Output the [x, y] coordinate of the center of the cell containing the given text.  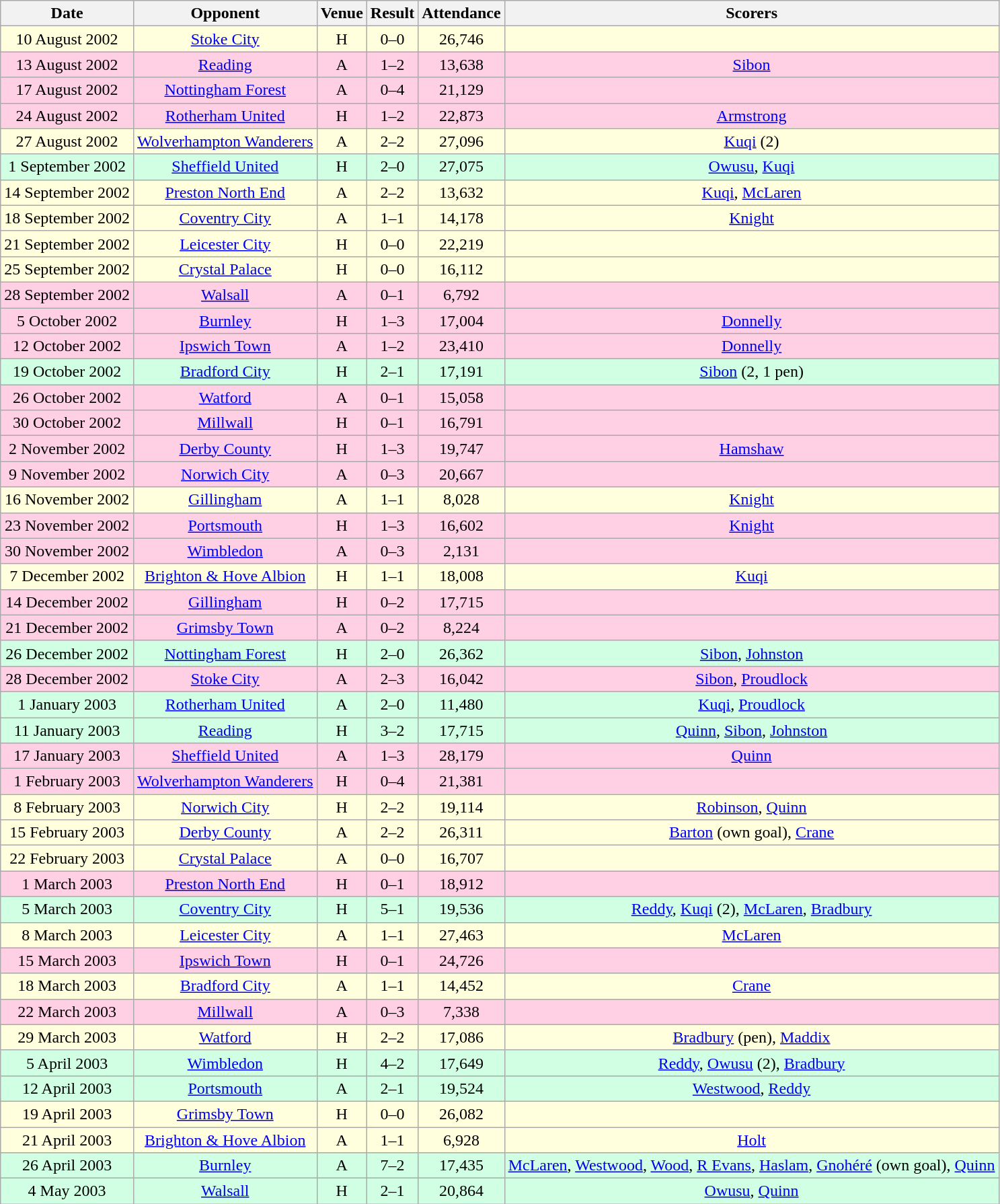
13,638 [461, 65]
30 October 2002 [67, 423]
Crane [752, 986]
8 March 2003 [67, 935]
17 January 2003 [67, 756]
19,524 [461, 1088]
12 October 2002 [67, 346]
27 August 2002 [67, 141]
22,873 [461, 116]
9 November 2002 [67, 474]
22,219 [461, 243]
17,649 [461, 1063]
6,792 [461, 295]
28 December 2002 [67, 679]
4 May 2003 [67, 1191]
4–2 [392, 1063]
8,224 [461, 628]
26 April 2003 [67, 1166]
16,602 [461, 525]
26,311 [461, 833]
1 February 2003 [67, 782]
Reddy, Owusu (2), Bradbury [752, 1063]
Westwood, Reddy [752, 1088]
Result [392, 13]
15 March 2003 [67, 961]
15,058 [461, 398]
Sibon [752, 65]
Kuqi, McLaren [752, 192]
2,131 [461, 551]
20,864 [461, 1191]
8 February 2003 [67, 807]
26,746 [461, 39]
14,178 [461, 218]
24 August 2002 [67, 116]
17 August 2002 [67, 90]
19,747 [461, 449]
18 September 2002 [67, 218]
22 March 2003 [67, 1012]
28,179 [461, 756]
27,096 [461, 141]
5 March 2003 [67, 909]
18 March 2003 [67, 986]
Sibon (2, 1 pen) [752, 372]
13,632 [461, 192]
Owusu, Kuqi [752, 167]
Holt [752, 1140]
17,086 [461, 1037]
16,707 [461, 858]
Kuqi, Proudlock [752, 704]
5–1 [392, 909]
Owusu, Quinn [752, 1191]
30 November 2002 [67, 551]
18,912 [461, 884]
14 September 2002 [67, 192]
Date [67, 13]
16,112 [461, 269]
20,667 [461, 474]
2–3 [392, 679]
11,480 [461, 704]
Hamshaw [752, 449]
7 December 2002 [67, 576]
McLaren, Westwood, Wood, R Evans, Haslam, Gnohéré (own goal), Quinn [752, 1166]
24,726 [461, 961]
21 September 2002 [67, 243]
Quinn, Sibon, Johnston [752, 730]
Reddy, Kuqi (2), McLaren, Bradbury [752, 909]
16 November 2002 [67, 500]
19 April 2003 [67, 1114]
25 September 2002 [67, 269]
17,004 [461, 321]
21 April 2003 [67, 1140]
7–2 [392, 1166]
Sibon, Johnston [752, 653]
1 January 2003 [67, 704]
7,338 [461, 1012]
27,463 [461, 935]
23,410 [461, 346]
19,114 [461, 807]
27,075 [461, 167]
19,536 [461, 909]
3–2 [392, 730]
21,129 [461, 90]
Opponent [225, 13]
Barton (own goal), Crane [752, 833]
26,362 [461, 653]
26 December 2002 [67, 653]
Attendance [461, 13]
12 April 2003 [67, 1088]
Bradbury (pen), Maddix [752, 1037]
13 August 2002 [67, 65]
18,008 [461, 576]
23 November 2002 [67, 525]
5 April 2003 [67, 1063]
22 February 2003 [67, 858]
10 August 2002 [67, 39]
16,791 [461, 423]
14,452 [461, 986]
Quinn [752, 756]
Kuqi (2) [752, 141]
Venue [342, 13]
8,028 [461, 500]
15 February 2003 [67, 833]
17,435 [461, 1166]
2 November 2002 [67, 449]
McLaren [752, 935]
28 September 2002 [67, 295]
6,928 [461, 1140]
Sibon, Proudlock [752, 679]
14 December 2002 [67, 602]
19 October 2002 [67, 372]
Robinson, Quinn [752, 807]
21,381 [461, 782]
Armstrong [752, 116]
Kuqi [752, 576]
1 September 2002 [67, 167]
29 March 2003 [67, 1037]
26 October 2002 [67, 398]
1 March 2003 [67, 884]
17,191 [461, 372]
Scorers [752, 13]
26,082 [461, 1114]
21 December 2002 [67, 628]
11 January 2003 [67, 730]
5 October 2002 [67, 321]
16,042 [461, 679]
